Scan for the cell matching the given text and deliver its (x, y) coordinate at center. 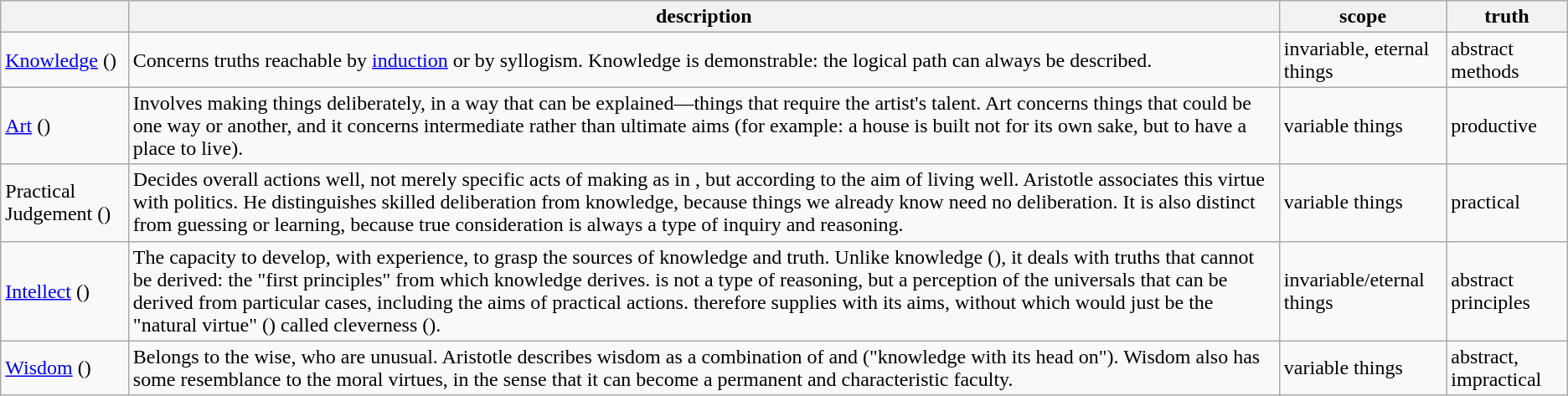
Wisdom () (65, 368)
invariable/eternal things (1362, 291)
Art () (65, 126)
Intellect () (65, 291)
Knowledge () (65, 60)
practical (1507, 203)
scope (1362, 17)
description (704, 17)
abstract, impractical (1507, 368)
invariable, eternal things (1362, 60)
Concerns truths reachable by induction or by syllogism. Knowledge is demonstrable: the logical path can always be described. (704, 60)
abstract principles (1507, 291)
productive (1507, 126)
Practical Judgement () (65, 203)
truth (1507, 17)
abstract methods (1507, 60)
